Return (x, y) of the center of cell containing provided text 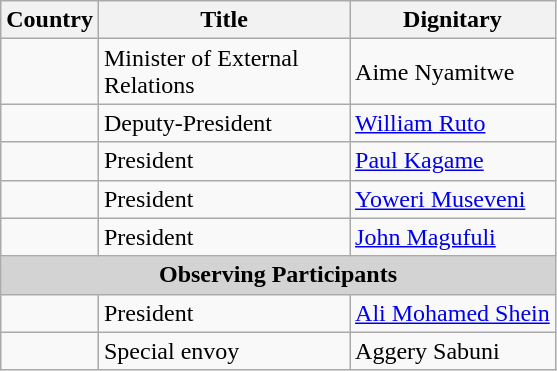
Minister of External Relations (224, 72)
Country (50, 20)
John Magufuli (453, 237)
Title (224, 20)
Special envoy (224, 351)
Observing Participants (278, 275)
Aggery Sabuni (453, 351)
Paul Kagame (453, 161)
Yoweri Museveni (453, 199)
Dignitary (453, 20)
Deputy-President (224, 123)
Aime Nyamitwe (453, 72)
Ali Mohamed Shein (453, 313)
William Ruto (453, 123)
